From the cell containing the given text, extract its center point as (x, y) coordinate. 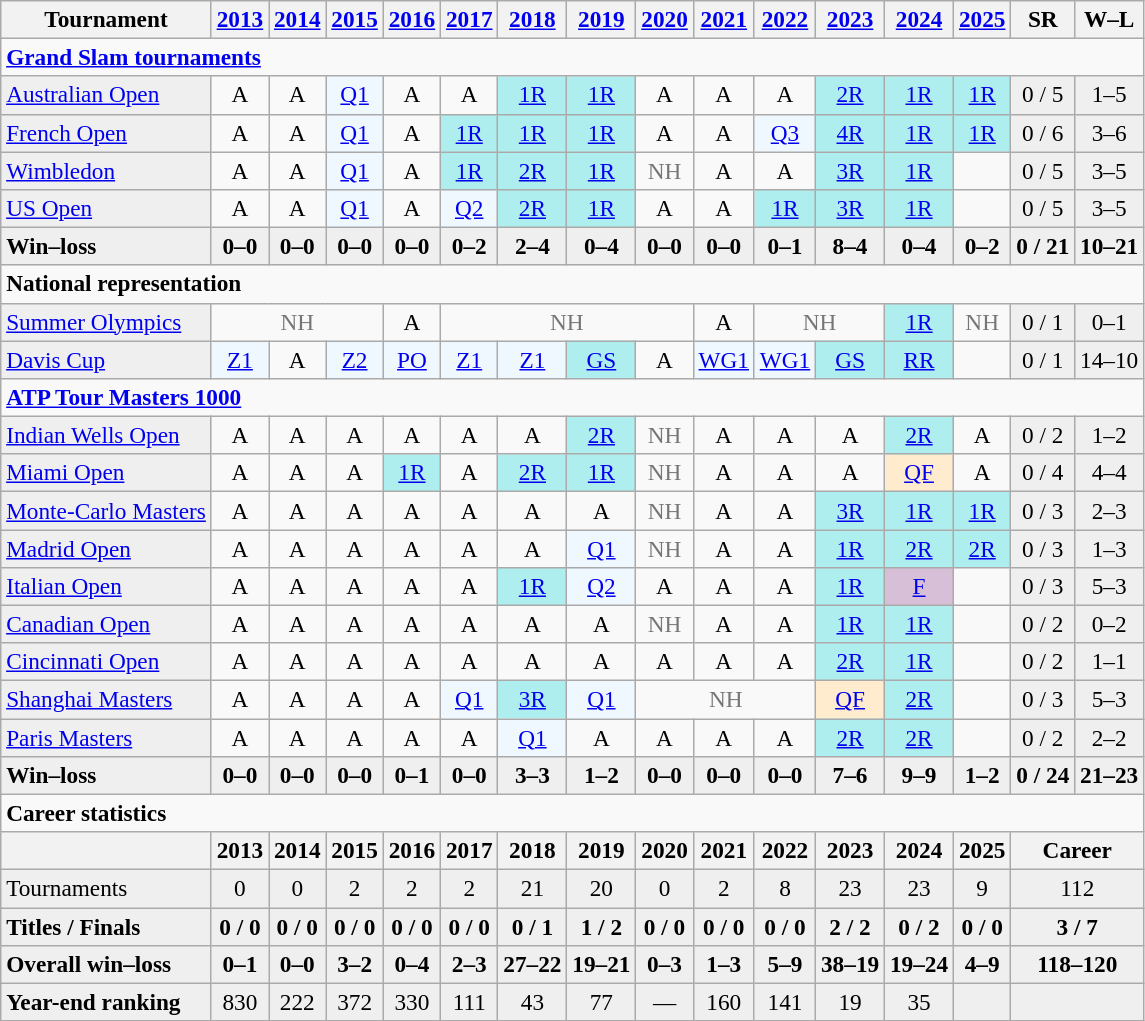
10–21 (1110, 246)
0 / 21 (1043, 246)
43 (532, 1002)
RR (920, 359)
Cincinnati Open (106, 662)
0 / 24 (1043, 775)
21–23 (1110, 775)
Indian Wells Open (106, 435)
0 / 4 (1043, 473)
77 (602, 1002)
Monte-Carlo Masters (106, 510)
20 (602, 888)
Career (1078, 850)
1–5 (1110, 95)
US Open (106, 208)
Wimbledon (106, 170)
0 / 6 (1043, 133)
35 (920, 1002)
French Open (106, 133)
PO (412, 359)
21 (532, 888)
4–4 (1110, 473)
19–24 (920, 964)
222 (298, 1002)
8–4 (850, 246)
1 / 2 (602, 926)
0–3 (664, 964)
9–9 (920, 775)
3 / 7 (1078, 926)
3–2 (354, 964)
19 (850, 1002)
27–22 (532, 964)
F (920, 586)
372 (354, 1002)
ATP Tour Masters 1000 (572, 397)
Miami Open (106, 473)
19–21 (602, 964)
8 (784, 888)
4R (850, 133)
Career statistics (572, 813)
141 (784, 1002)
1–1 (1110, 662)
Italian Open (106, 586)
2–4 (532, 246)
5–9 (784, 964)
Year-end ranking (106, 1002)
3–3 (532, 775)
3–6 (1110, 133)
111 (470, 1002)
Davis Cup (106, 359)
112 (1078, 888)
330 (412, 1002)
Titles / Finals (106, 926)
Summer Olympics (106, 322)
Australian Open (106, 95)
Overall win–loss (106, 964)
830 (240, 1002)
Shanghai Masters (106, 699)
160 (724, 1002)
Z2 (354, 359)
7–6 (850, 775)
9 (982, 888)
Grand Slam tournaments (572, 57)
118–120 (1078, 964)
38–19 (850, 964)
14–10 (1110, 359)
W–L (1110, 19)
Paris Masters (106, 737)
Madrid Open (106, 548)
Canadian Open (106, 624)
2 / 2 (850, 926)
4–9 (982, 964)
Q3 (784, 133)
Tournament (106, 19)
National representation (572, 284)
2–2 (1110, 737)
Tournaments (106, 888)
— (664, 1002)
SR (1043, 19)
